Return [x, y] of the center of cell containing provided text 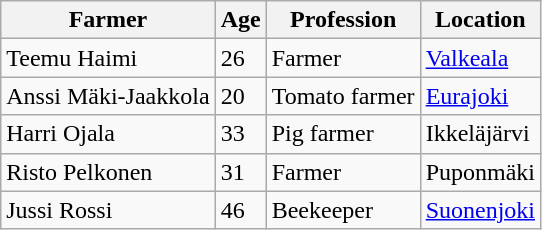
46 [240, 210]
Profession [343, 20]
Valkeala [480, 58]
31 [240, 172]
Pig farmer [343, 134]
Eurajoki [480, 96]
Tomato farmer [343, 96]
Risto Pelkonen [108, 172]
Anssi Mäki-Jaakkola [108, 96]
Teemu Haimi [108, 58]
Puponmäki [480, 172]
Ikkeläjärvi [480, 134]
Age [240, 20]
Location [480, 20]
Harri Ojala [108, 134]
33 [240, 134]
26 [240, 58]
20 [240, 96]
Suonenjoki [480, 210]
Beekeeper [343, 210]
Jussi Rossi [108, 210]
